Find where the given text appears and provide that cell's center as [X, Y] coordinate. 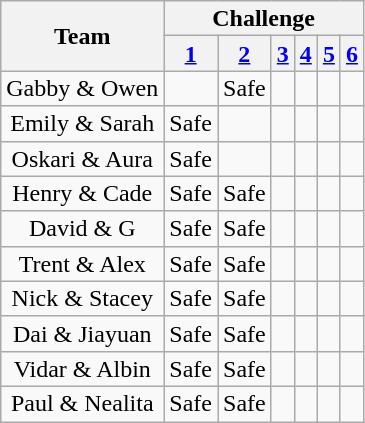
3 [282, 54]
Nick & Stacey [82, 298]
Challenge [264, 18]
Team [82, 36]
5 [328, 54]
6 [352, 54]
Paul & Nealita [82, 404]
Gabby & Owen [82, 88]
Trent & Alex [82, 264]
2 [245, 54]
Emily & Sarah [82, 124]
Henry & Cade [82, 194]
1 [191, 54]
Dai & Jiayuan [82, 334]
Oskari & Aura [82, 158]
David & G [82, 228]
4 [306, 54]
Vidar & Albin [82, 368]
